For the text-containing cell, return its midpoint in [x, y] coordinate format. 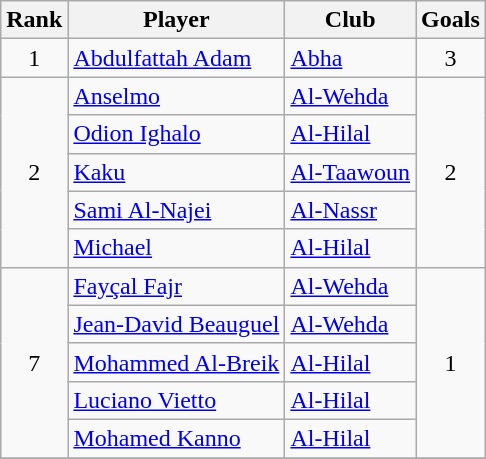
Luciano Vietto [176, 400]
Al-Taawoun [350, 172]
Abha [350, 58]
Fayçal Fajr [176, 286]
Abdulfattah Adam [176, 58]
Player [176, 20]
Mohammed Al-Breik [176, 362]
Al-Nassr [350, 210]
7 [34, 362]
Michael [176, 248]
Goals [451, 20]
Mohamed Kanno [176, 438]
Jean-David Beauguel [176, 324]
Club [350, 20]
Kaku [176, 172]
Odion Ighalo [176, 134]
Anselmo [176, 96]
Sami Al-Najei [176, 210]
Rank [34, 20]
3 [451, 58]
